Detect which cell encompasses the target text, then output its (X, Y) center coordinate. 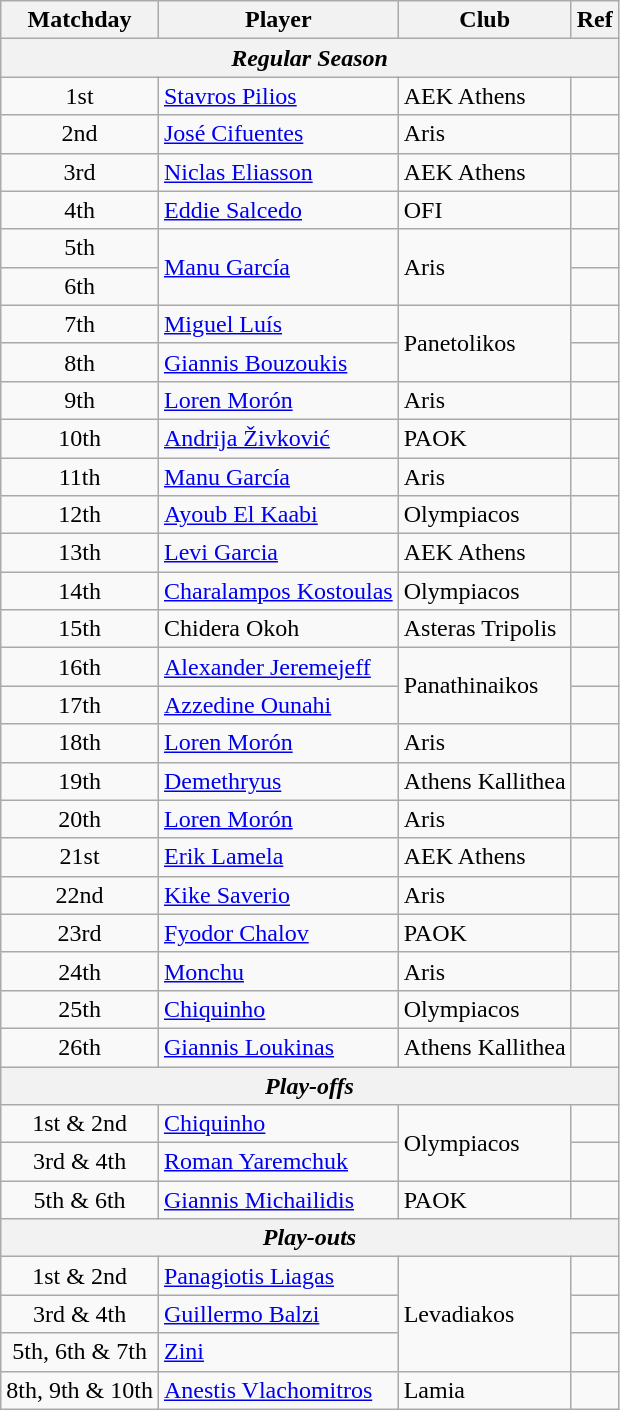
5th & 6th (80, 1200)
Andrija Živković (278, 438)
16th (80, 667)
15th (80, 629)
12th (80, 515)
Chidera Okoh (278, 629)
Guillermo Balzi (278, 1314)
11th (80, 477)
21st (80, 857)
Regular Season (310, 58)
Play-offs (310, 1085)
20th (80, 819)
Alexander Jeremejeff (278, 667)
José Cifuentes (278, 134)
Kike Saverio (278, 895)
Erik Lamela (278, 857)
14th (80, 591)
Fyodor Chalov (278, 933)
7th (80, 324)
Zini (278, 1352)
17th (80, 705)
8th, 9th & 10th (80, 1390)
Miguel Luís (278, 324)
OFI (484, 210)
5th, 6th & 7th (80, 1352)
Roman Yaremchuk (278, 1162)
Matchday (80, 20)
Monchu (278, 971)
Giannis Michailidis (278, 1200)
Levadiakos (484, 1314)
Asteras Tripolis (484, 629)
Stavros Pilios (278, 96)
9th (80, 400)
8th (80, 362)
Eddie Salcedo (278, 210)
26th (80, 1047)
Niclas Eliasson (278, 172)
Demethryus (278, 781)
3rd (80, 172)
Giannis Loukinas (278, 1047)
5th (80, 248)
Panathinaikos (484, 686)
22nd (80, 895)
25th (80, 1009)
24th (80, 971)
Panagiotis Liagas (278, 1276)
Lamia (484, 1390)
Charalampos Kostoulas (278, 591)
Azzedine Ounahi (278, 705)
Anestis Vlachomitros (278, 1390)
23rd (80, 933)
10th (80, 438)
Play-outs (310, 1238)
Ayoub El Kaabi (278, 515)
Ref (594, 20)
Club (484, 20)
19th (80, 781)
2nd (80, 134)
13th (80, 553)
Levi Garcia (278, 553)
Panetolikos (484, 343)
18th (80, 743)
1st (80, 96)
Giannis Bouzoukis (278, 362)
4th (80, 210)
6th (80, 286)
Player (278, 20)
